Output the [X, Y] coordinate of the center of the cell containing the given text.  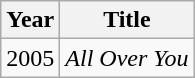
Title [127, 20]
2005 [30, 58]
Year [30, 20]
All Over You [127, 58]
